From the cell containing the given text, extract its center point as (x, y) coordinate. 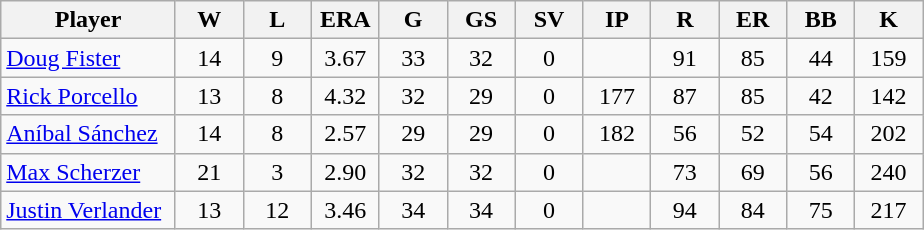
42 (821, 96)
177 (617, 96)
Rick Porcello (88, 96)
Aníbal Sánchez (88, 134)
BB (821, 20)
2.90 (345, 172)
4.32 (345, 96)
G (413, 20)
ERA (345, 20)
L (277, 20)
94 (685, 210)
R (685, 20)
182 (617, 134)
2.57 (345, 134)
84 (753, 210)
202 (889, 134)
12 (277, 210)
Doug Fister (88, 58)
87 (685, 96)
54 (821, 134)
44 (821, 58)
52 (753, 134)
73 (685, 172)
69 (753, 172)
21 (209, 172)
K (889, 20)
SV (549, 20)
3.67 (345, 58)
240 (889, 172)
3.46 (345, 210)
W (209, 20)
GS (481, 20)
75 (821, 210)
Max Scherzer (88, 172)
IP (617, 20)
159 (889, 58)
142 (889, 96)
9 (277, 58)
3 (277, 172)
217 (889, 210)
91 (685, 58)
ER (753, 20)
33 (413, 58)
Player (88, 20)
Justin Verlander (88, 210)
